Capture the cell that displays the provided text and extract its (x, y) central coordinate. 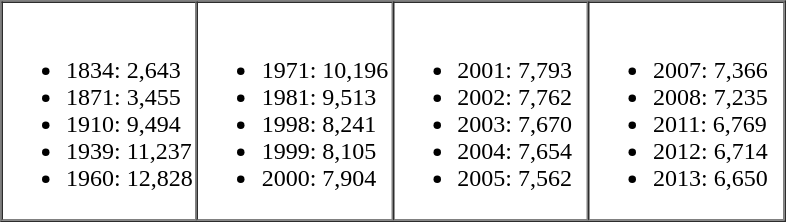
1834: 2,6431871: 3,4551910: 9,4941939: 11,2371960: 12,828 (100, 112)
2007: 7,3662008: 7,2352011: 6,7692012: 6,7142013: 6,650 (687, 112)
2001: 7,7932002: 7,7622003: 7,6702004: 7,6542005: 7,562 (491, 112)
1971: 10,1961981: 9,5131998: 8,2411999: 8,1052000: 7,904 (295, 112)
